Pinpoint the cell where the given text exists, returning its (x, y) midpoint coordinate. 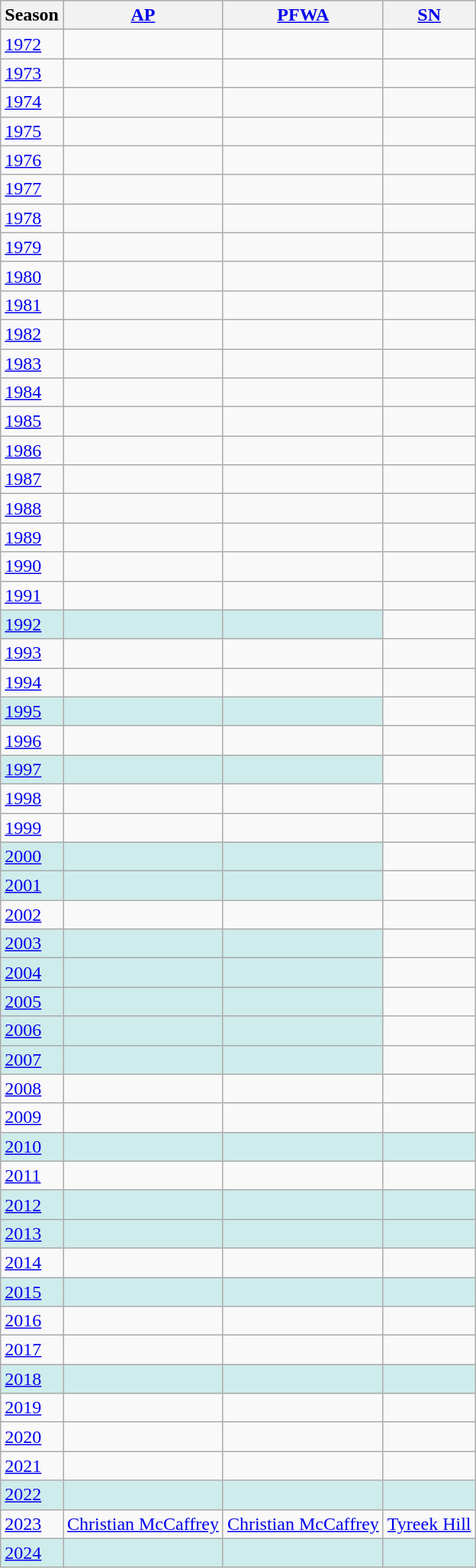
2009 (32, 1117)
1981 (32, 305)
2002 (32, 915)
1990 (32, 566)
2016 (32, 1321)
1972 (32, 44)
2003 (32, 944)
1993 (32, 653)
1996 (32, 740)
2017 (32, 1350)
1984 (32, 393)
1989 (32, 537)
2010 (32, 1146)
Season (32, 15)
1980 (32, 276)
1976 (32, 160)
1975 (32, 131)
AP (143, 15)
2006 (32, 1031)
2023 (32, 1524)
2012 (32, 1204)
1979 (32, 247)
1995 (32, 711)
2001 (32, 886)
2020 (32, 1437)
2011 (32, 1175)
1991 (32, 595)
1997 (32, 769)
2005 (32, 1002)
1985 (32, 422)
2000 (32, 857)
2021 (32, 1466)
2015 (32, 1292)
PFWA (303, 15)
2014 (32, 1262)
1974 (32, 102)
2004 (32, 973)
1986 (32, 451)
1983 (32, 364)
2018 (32, 1379)
1999 (32, 827)
1988 (32, 508)
2008 (32, 1089)
2007 (32, 1060)
1978 (32, 218)
2013 (32, 1233)
1992 (32, 624)
SN (429, 15)
2024 (32, 1553)
1994 (32, 682)
1973 (32, 73)
2022 (32, 1495)
2019 (32, 1408)
1987 (32, 479)
1998 (32, 798)
1982 (32, 334)
1977 (32, 189)
Tyreek Hill (429, 1524)
